Return the [x, y] coordinate for the center point of the cell that contains the specified text.  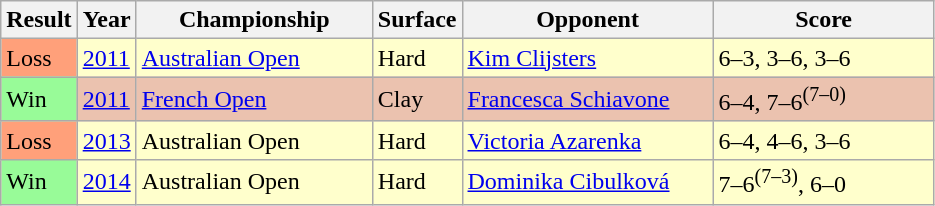
Championship [254, 20]
Francesca Schiavone [588, 100]
Score [824, 20]
2013 [106, 140]
6–3, 3–6, 3–6 [824, 58]
Surface [417, 20]
French Open [254, 100]
Dominika Cibulková [588, 182]
7–6(7–3), 6–0 [824, 182]
Victoria Azarenka [588, 140]
Result [39, 20]
Year [106, 20]
2014 [106, 182]
Kim Clijsters [588, 58]
6–4, 4–6, 3–6 [824, 140]
Clay [417, 100]
6–4, 7–6(7–0) [824, 100]
Opponent [588, 20]
